Extract the [X, Y] coordinate from the center of the cell holding the provided text.  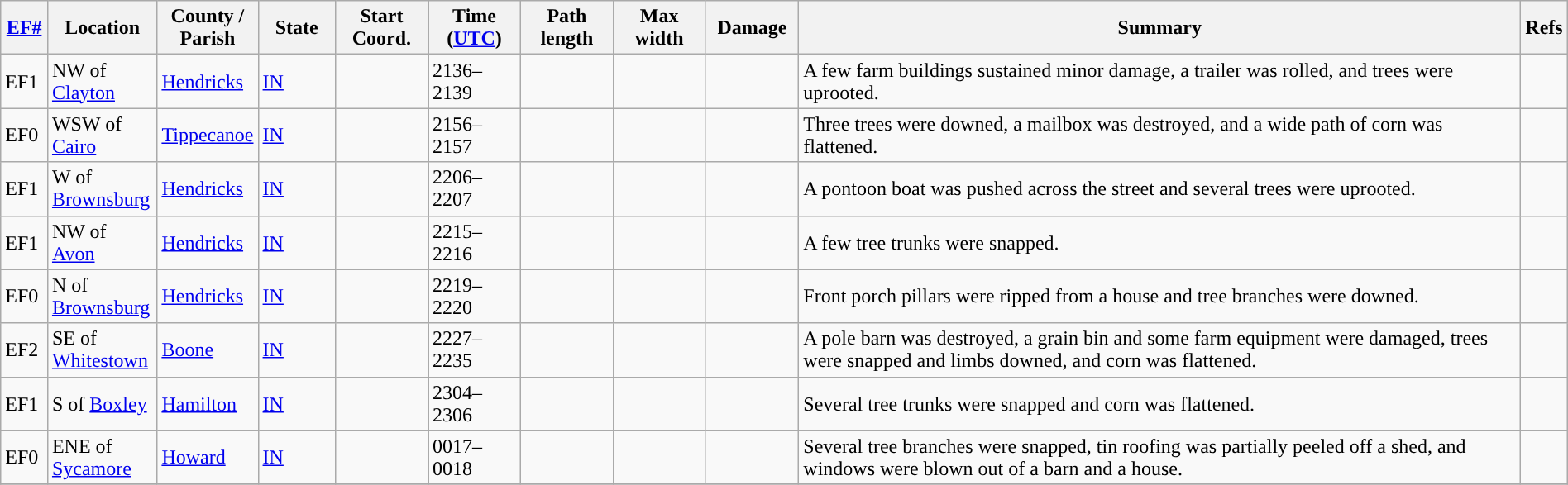
0017–0018 [475, 458]
State [296, 28]
A few farm buildings sustained minor damage, a trailer was rolled, and trees were uprooted. [1159, 81]
Location [102, 28]
ENE of Sycamore [102, 458]
A pole barn was destroyed, a grain bin and some farm equipment were damaged, trees were snapped and limbs downed, and corn was flattened. [1159, 350]
W of Brownsburg [102, 188]
Several tree trunks were snapped and corn was flattened. [1159, 403]
Time (UTC) [475, 28]
2304–2306 [475, 403]
EF# [25, 28]
S of Boxley [102, 403]
Path length [567, 28]
Three trees were downed, a mailbox was destroyed, and a wide path of corn was flattened. [1159, 136]
Boone [208, 350]
2219–2220 [475, 296]
2156–2157 [475, 136]
EF2 [25, 350]
Start Coord. [381, 28]
Damage [753, 28]
2227–2235 [475, 350]
NW of Avon [102, 243]
A few tree trunks were snapped. [1159, 243]
County / Parish [208, 28]
Several tree branches were snapped, tin roofing was partially peeled off a shed, and windows were blown out of a barn and a house. [1159, 458]
Summary [1159, 28]
Hamilton [208, 403]
2136–2139 [475, 81]
SE of Whitestown [102, 350]
Tippecanoe [208, 136]
Max width [659, 28]
WSW of Cairo [102, 136]
NW of Clayton [102, 81]
N of Brownsburg [102, 296]
Front porch pillars were ripped from a house and tree branches were downed. [1159, 296]
Refs [1544, 28]
2215–2216 [475, 243]
Howard [208, 458]
2206–2207 [475, 188]
A pontoon boat was pushed across the street and several trees were uprooted. [1159, 188]
